Detect which cell encompasses the target text, then output its (X, Y) center coordinate. 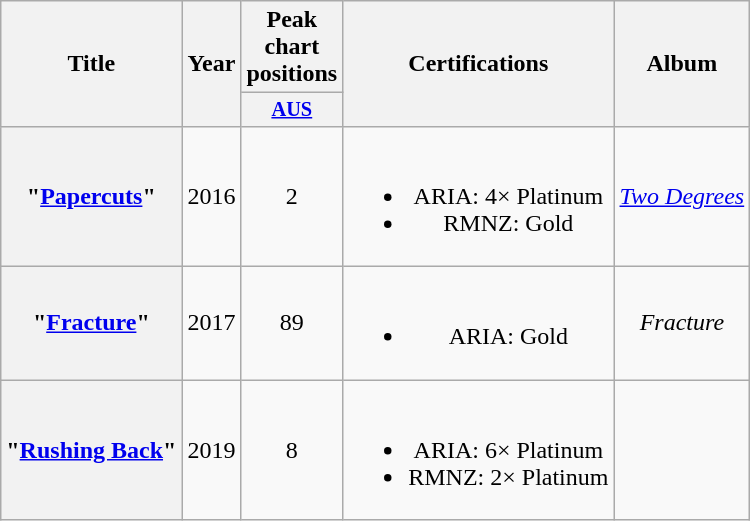
8 (292, 450)
Certifications (478, 64)
Peak chart positions (292, 47)
2016 (212, 196)
Title (92, 64)
AUS (292, 110)
2019 (212, 450)
Fracture (682, 324)
89 (292, 324)
"Papercuts" (92, 196)
ARIA: Gold (478, 324)
ARIA: 4× PlatinumRMNZ: Gold (478, 196)
"Fracture" (92, 324)
2017 (212, 324)
Year (212, 64)
Two Degrees (682, 196)
Album (682, 64)
"Rushing Back" (92, 450)
ARIA: 6× PlatinumRMNZ: 2× Platinum (478, 450)
2 (292, 196)
